Find where the given text appears and provide that cell's center as (X, Y) coordinate. 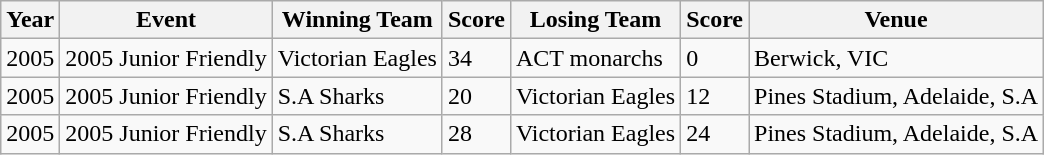
Losing Team (595, 20)
0 (715, 58)
Venue (896, 20)
Year (30, 20)
34 (476, 58)
12 (715, 96)
28 (476, 134)
Berwick, VIC (896, 58)
20 (476, 96)
ACT monarchs (595, 58)
24 (715, 134)
Winning Team (357, 20)
Event (166, 20)
